Locate the cell with the specified text and output its [x, y] center coordinate. 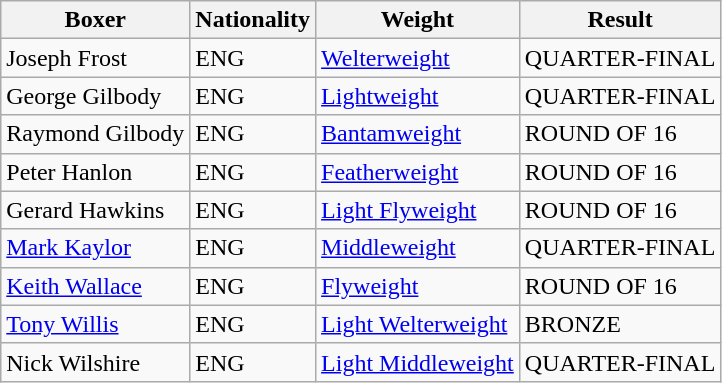
Boxer [96, 20]
Raymond Gilbody [96, 134]
Mark Kaylor [96, 248]
Keith Wallace [96, 286]
Gerard Hawkins [96, 210]
Flyweight [418, 286]
Joseph Frost [96, 58]
George Gilbody [96, 96]
Light Middleweight [418, 362]
Light Welterweight [418, 324]
Light Flyweight [418, 210]
Nationality [253, 20]
Lightweight [418, 96]
Featherweight [418, 172]
Bantamweight [418, 134]
Middleweight [418, 248]
Result [620, 20]
Weight [418, 20]
Nick Wilshire [96, 362]
BRONZE [620, 324]
Peter Hanlon [96, 172]
Tony Willis [96, 324]
Welterweight [418, 58]
